From the cell containing the given text, extract its center point as [X, Y] coordinate. 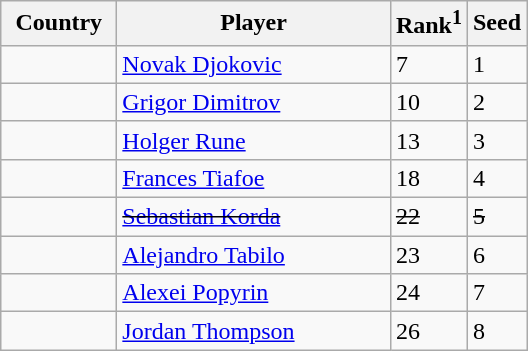
4 [496, 178]
1 [496, 64]
Frances Tiafoe [254, 178]
3 [496, 140]
2 [496, 102]
10 [428, 102]
Grigor Dimitrov [254, 102]
22 [428, 217]
Alejandro Tabilo [254, 255]
Novak Djokovic [254, 64]
Player [254, 24]
Seed [496, 24]
Alexei Popyrin [254, 293]
Jordan Thompson [254, 331]
Rank1 [428, 24]
23 [428, 255]
26 [428, 331]
24 [428, 293]
Holger Rune [254, 140]
5 [496, 217]
Country [59, 24]
6 [496, 255]
8 [496, 331]
13 [428, 140]
18 [428, 178]
Sebastian Korda [254, 217]
